Scan for the cell matching the given text and deliver its [X, Y] coordinate at center. 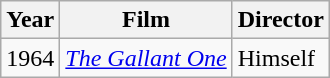
Himself [280, 58]
Film [146, 20]
Director [280, 20]
1964 [30, 58]
Year [30, 20]
The Gallant One [146, 58]
